Search for the cell housing the specified text and yield its (X, Y) center coordinate. 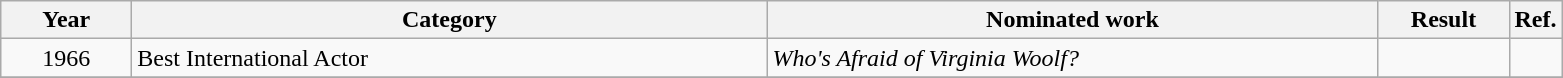
Nominated work (1072, 20)
1966 (66, 58)
Ref. (1536, 20)
Who's Afraid of Virginia Woolf? (1072, 58)
Year (66, 20)
Result (1444, 20)
Category (450, 20)
Best International Actor (450, 58)
